Search for the cell housing the specified text and yield its [X, Y] center coordinate. 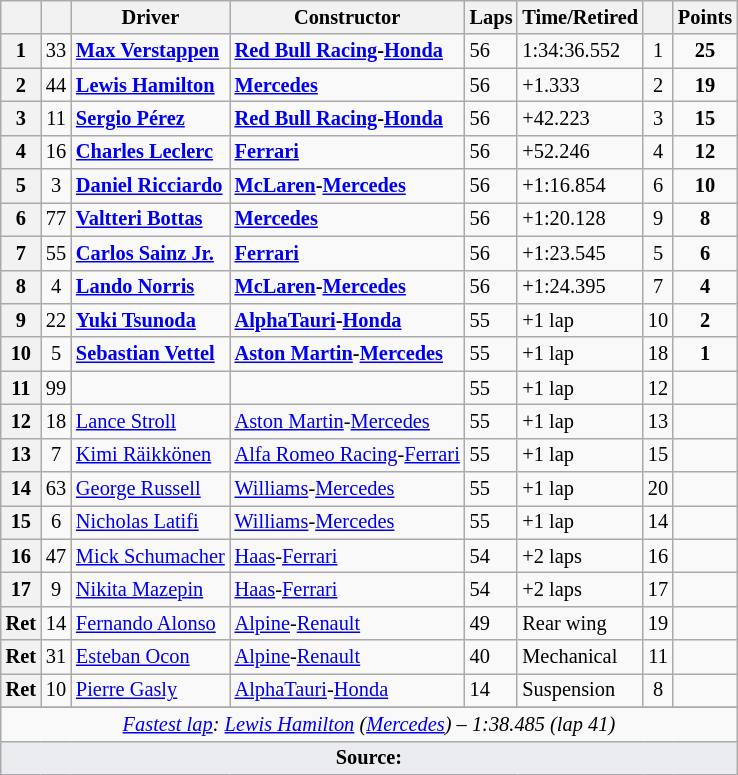
Max Verstappen [150, 51]
25 [705, 51]
Suspension [580, 690]
Time/Retired [580, 17]
+42.223 [580, 118]
99 [56, 388]
Yuki Tsunoda [150, 320]
20 [658, 489]
Valtteri Bottas [150, 219]
Driver [150, 17]
Laps [492, 17]
Carlos Sainz Jr. [150, 253]
Rear wing [580, 623]
Lewis Hamilton [150, 85]
31 [56, 657]
Lando Norris [150, 287]
+1:23.545 [580, 253]
Lance Stroll [150, 421]
Sebastian Vettel [150, 354]
Nikita Mazepin [150, 589]
33 [56, 51]
George Russell [150, 489]
Daniel Ricciardo [150, 186]
Kimi Räikkönen [150, 455]
Source: [369, 758]
Fastest lap: Lewis Hamilton (Mercedes) – 1:38.485 (lap 41) [369, 724]
77 [56, 219]
Charles Leclerc [150, 152]
+1:20.128 [580, 219]
Sergio Pérez [150, 118]
47 [56, 556]
22 [56, 320]
Points [705, 17]
Mick Schumacher [150, 556]
+52.246 [580, 152]
1:34:36.552 [580, 51]
Mechanical [580, 657]
Pierre Gasly [150, 690]
+1:16.854 [580, 186]
Constructor [348, 17]
44 [56, 85]
+1:24.395 [580, 287]
63 [56, 489]
Fernando Alonso [150, 623]
Nicholas Latifi [150, 522]
49 [492, 623]
40 [492, 657]
Alfa Romeo Racing-Ferrari [348, 455]
Esteban Ocon [150, 657]
+1.333 [580, 85]
